Locate the cell with the specified text and output its [x, y] center coordinate. 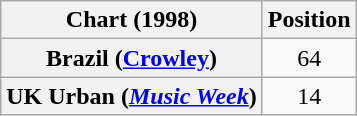
UK Urban (Music Week) [132, 96]
Brazil (Crowley) [132, 58]
14 [309, 96]
Chart (1998) [132, 20]
64 [309, 58]
Position [309, 20]
